Output the [x, y] coordinate of the center of the cell containing the given text.  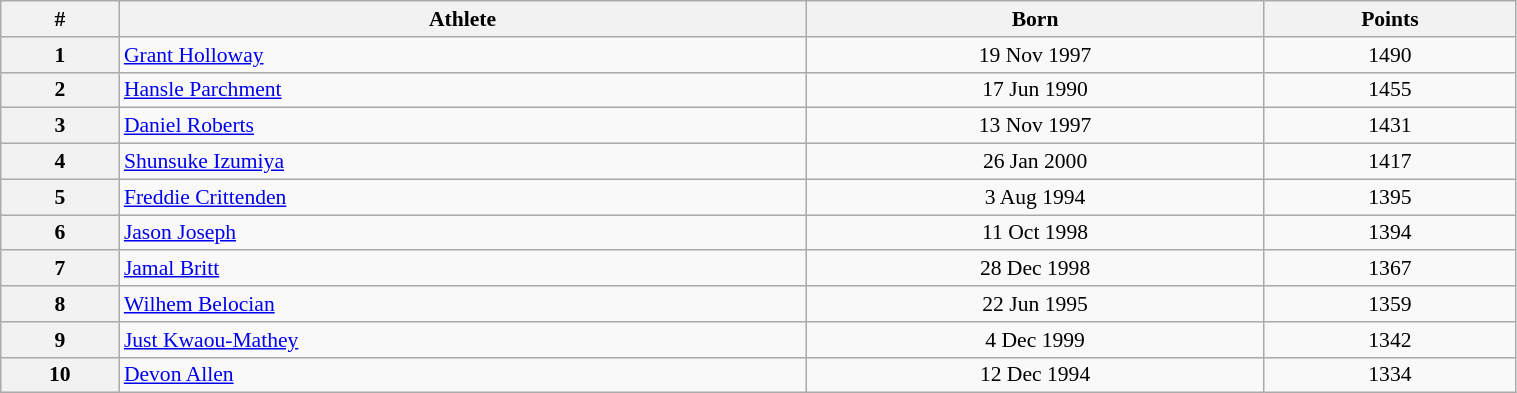
1417 [1390, 162]
11 Oct 1998 [1035, 233]
12 Dec 1994 [1035, 375]
1394 [1390, 233]
3 [60, 126]
6 [60, 233]
28 Dec 1998 [1035, 269]
Jason Joseph [462, 233]
Devon Allen [462, 375]
5 [60, 197]
4 [60, 162]
Grant Holloway [462, 55]
9 [60, 340]
2 [60, 90]
Shunsuke Izumiya [462, 162]
Just Kwaou-Mathey [462, 340]
1490 [1390, 55]
1 [60, 55]
1431 [1390, 126]
Athlete [462, 19]
26 Jan 2000 [1035, 162]
7 [60, 269]
Daniel Roberts [462, 126]
1455 [1390, 90]
10 [60, 375]
22 Jun 1995 [1035, 304]
1395 [1390, 197]
Freddie Crittenden [462, 197]
1334 [1390, 375]
1367 [1390, 269]
Jamal Britt [462, 269]
1359 [1390, 304]
Born [1035, 19]
Hansle Parchment [462, 90]
17 Jun 1990 [1035, 90]
8 [60, 304]
3 Aug 1994 [1035, 197]
Wilhem Belocian [462, 304]
19 Nov 1997 [1035, 55]
1342 [1390, 340]
Points [1390, 19]
4 Dec 1999 [1035, 340]
13 Nov 1997 [1035, 126]
# [60, 19]
